Capture the cell that displays the provided text and extract its [X, Y] central coordinate. 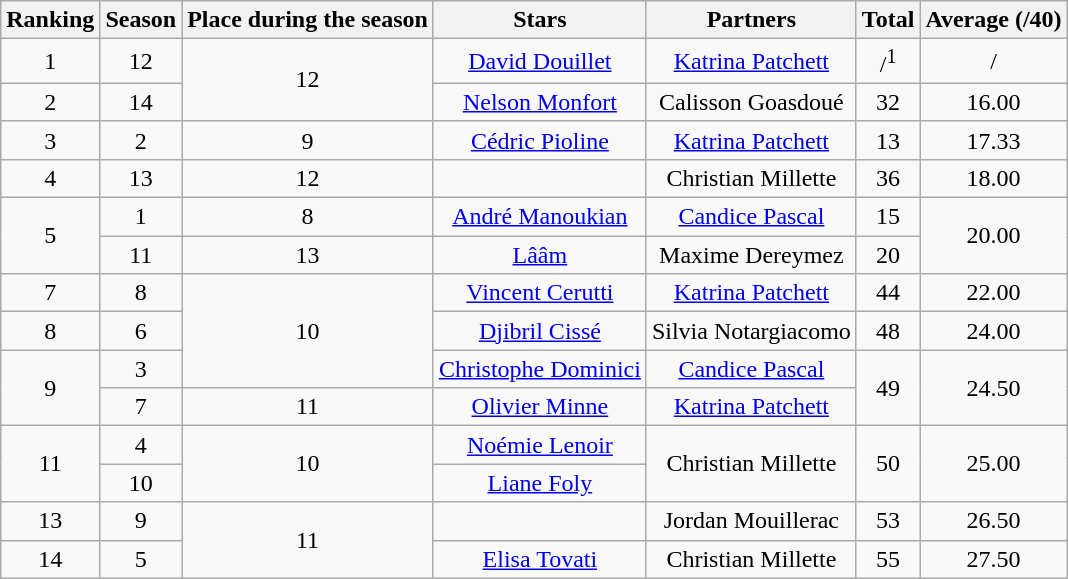
Djibril Cissé [540, 331]
Average (/40) [994, 20]
Elisa Tovati [540, 559]
49 [888, 388]
Noémie Lenoir [540, 445]
Calisson Goasdoué [751, 102]
20 [888, 255]
Place during the season [308, 20]
Cédric Pioline [540, 140]
Liane Foly [540, 483]
16.00 [994, 102]
Total [888, 20]
6 [141, 331]
36 [888, 178]
Olivier Minne [540, 407]
/1 [888, 62]
Vincent Cerutti [540, 293]
26.50 [994, 521]
Jordan Mouillerac [751, 521]
David Douillet [540, 62]
Silvia Notargiacomo [751, 331]
17.33 [994, 140]
25.00 [994, 464]
22.00 [994, 293]
Christophe Dominici [540, 369]
24.00 [994, 331]
24.50 [994, 388]
Ranking [50, 20]
48 [888, 331]
15 [888, 217]
Partners [751, 20]
Season [141, 20]
55 [888, 559]
53 [888, 521]
18.00 [994, 178]
/ [994, 62]
Maxime Dereymez [751, 255]
Nelson Monfort [540, 102]
50 [888, 464]
44 [888, 293]
Lââm [540, 255]
Stars [540, 20]
27.50 [994, 559]
32 [888, 102]
20.00 [994, 236]
André Manoukian [540, 217]
